Identify which cell holds the provided text, then report its [X, Y] central coordinate. 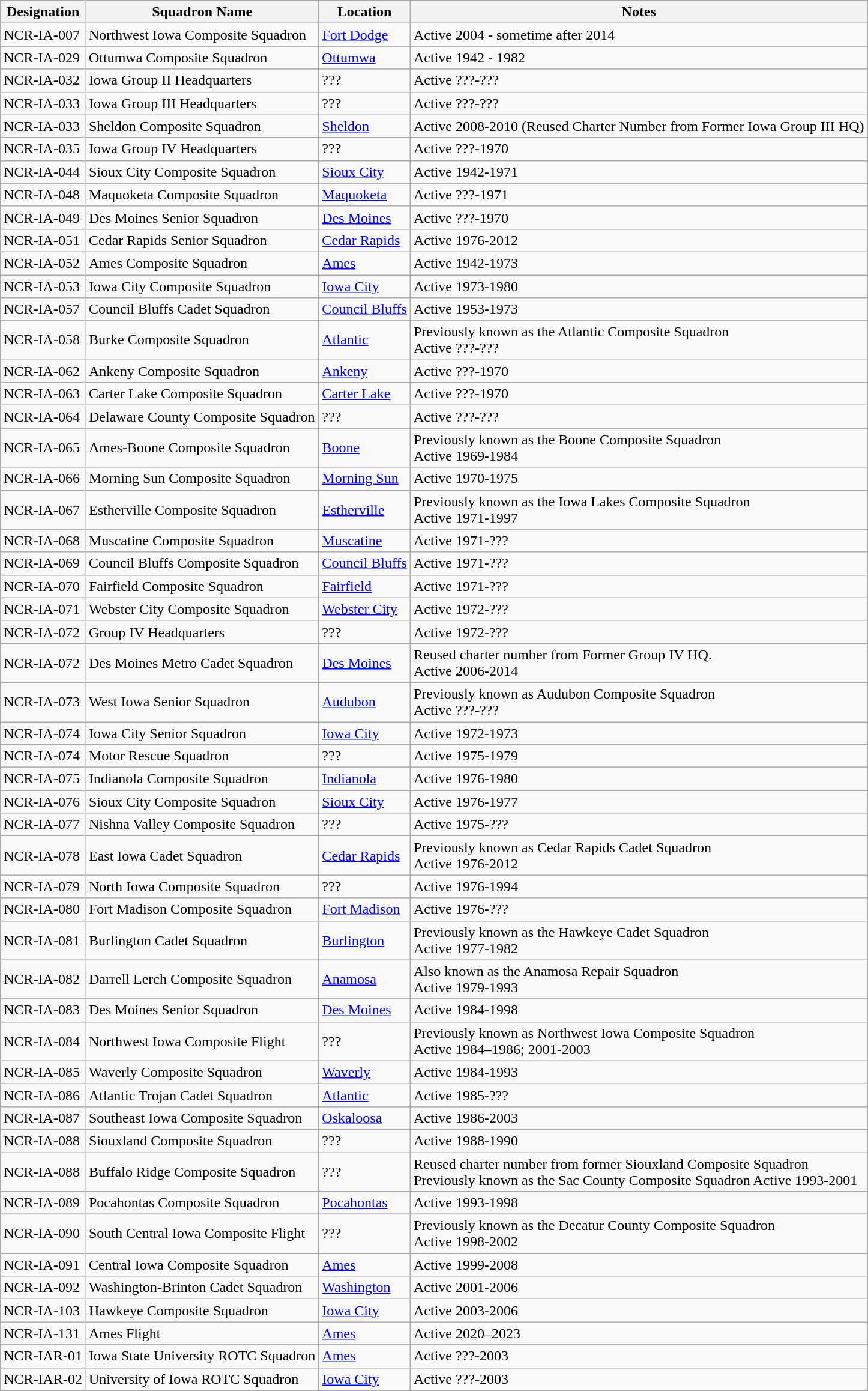
NCR-IA-092 [43, 1288]
Active 1942-1971 [639, 172]
Delaware County Composite Squadron [202, 417]
Iowa Group III Headquarters [202, 103]
Active 1942 - 1982 [639, 58]
Northwest Iowa Composite Squadron [202, 35]
Pocahontas [365, 1203]
NCR-IAR-01 [43, 1356]
Active 1993-1998 [639, 1203]
Motor Rescue Squadron [202, 756]
Sheldon [365, 126]
Iowa Group IV Headquarters [202, 149]
NCR-IA-090 [43, 1234]
Previously known as the Atlantic Composite SquadronActive ???-??? [639, 340]
Active 1984-1998 [639, 1010]
NCR-IA-044 [43, 172]
NCR-IA-049 [43, 217]
Fort Madison [365, 909]
NCR-IA-058 [43, 340]
Buffalo Ridge Composite Squadron [202, 1171]
Also known as the Anamosa Repair SquadronActive 1979-1993 [639, 979]
Ankeny [365, 371]
Burke Composite Squadron [202, 340]
NCR-IA-035 [43, 149]
NCR-IA-029 [43, 58]
Active 1970-1975 [639, 479]
Burlington Cadet Squadron [202, 941]
North Iowa Composite Squadron [202, 886]
NCR-IA-053 [43, 286]
NCR-IA-084 [43, 1041]
Waverly [365, 1072]
Webster City Composite Squadron [202, 609]
Muscatine Composite Squadron [202, 541]
Active ???-1971 [639, 195]
Active 1976-1980 [639, 779]
Siouxland Composite Squadron [202, 1141]
NCR-IA-068 [43, 541]
NCR-IA-103 [43, 1311]
Active 1985-??? [639, 1095]
Active 1976-??? [639, 909]
Group IV Headquarters [202, 632]
NCR-IA-091 [43, 1265]
Squadron Name [202, 12]
Council Bluffs Cadet Squadron [202, 309]
NCR-IA-089 [43, 1203]
NCR-IA-071 [43, 609]
Active 2001-2006 [639, 1288]
NCR-IA-073 [43, 702]
Active 1953-1973 [639, 309]
Anamosa [365, 979]
Active 1976-1994 [639, 886]
Location [365, 12]
NCR-IA-078 [43, 855]
Atlantic Trojan Cadet Squadron [202, 1095]
Darrell Lerch Composite Squadron [202, 979]
NCR-IA-083 [43, 1010]
Ottumwa Composite Squadron [202, 58]
Notes [639, 12]
Central Iowa Composite Squadron [202, 1265]
Fort Dodge [365, 35]
Ames-Boone Composite Squadron [202, 448]
Previously known as Cedar Rapids Cadet SquadronActive 1976-2012 [639, 855]
Active 1973-1980 [639, 286]
Carter Lake [365, 394]
NCR-IA-057 [43, 309]
Active 1975-??? [639, 825]
NCR-IA-062 [43, 371]
NCR-IA-069 [43, 563]
Reused charter number from Former Group IV HQ.Active 2006-2014 [639, 663]
Carter Lake Composite Squadron [202, 394]
South Central Iowa Composite Flight [202, 1234]
Active 2008-2010 (Reused Charter Number from Former Iowa Group III HQ) [639, 126]
Ankeny Composite Squadron [202, 371]
Washington [365, 1288]
NCR-IA-007 [43, 35]
Maquoketa Composite Squadron [202, 195]
NCR-IAR-02 [43, 1379]
Nishna Valley Composite Squadron [202, 825]
Washington-Brinton Cadet Squadron [202, 1288]
Indianola Composite Squadron [202, 779]
Active 2020–2023 [639, 1333]
Active 1972-1973 [639, 733]
Indianola [365, 779]
NCR-IA-079 [43, 886]
Cedar Rapids Senior Squadron [202, 240]
Designation [43, 12]
Southeast Iowa Composite Squadron [202, 1118]
NCR-IA-052 [43, 263]
Iowa Group II Headquarters [202, 80]
Ames Flight [202, 1333]
Muscatine [365, 541]
Active 1976-1977 [639, 802]
NCR-IA-086 [43, 1095]
East Iowa Cadet Squadron [202, 855]
Hawkeye Composite Squadron [202, 1311]
Active 1999-2008 [639, 1265]
Morning Sun Composite Squadron [202, 479]
Previously known as the Hawkeye Cadet SquadronActive 1977-1982 [639, 941]
Fort Madison Composite Squadron [202, 909]
Webster City [365, 609]
NCR-IA-075 [43, 779]
NCR-IA-080 [43, 909]
NCR-IA-085 [43, 1072]
Previously known as Northwest Iowa Composite SquadronActive 1984–1986; 2001-2003 [639, 1041]
Iowa State University ROTC Squadron [202, 1356]
Ames Composite Squadron [202, 263]
Active 1988-1990 [639, 1141]
Pocahontas Composite Squadron [202, 1203]
Active 2004 - sometime after 2014 [639, 35]
Sheldon Composite Squadron [202, 126]
Active 1986-2003 [639, 1118]
Active 1942-1973 [639, 263]
Council Bluffs Composite Squadron [202, 563]
Iowa City Composite Squadron [202, 286]
NCR-IA-070 [43, 586]
Previously known as the Boone Composite SquadronActive 1969-1984 [639, 448]
NCR-IA-077 [43, 825]
University of Iowa ROTC Squadron [202, 1379]
Active 1975-1979 [639, 756]
Oskaloosa [365, 1118]
Fairfield Composite Squadron [202, 586]
NCR-IA-065 [43, 448]
NCR-IA-131 [43, 1333]
Iowa City Senior Squadron [202, 733]
NCR-IA-064 [43, 417]
NCR-IA-067 [43, 509]
Morning Sun [365, 479]
West Iowa Senior Squadron [202, 702]
Waverly Composite Squadron [202, 1072]
NCR-IA-087 [43, 1118]
NCR-IA-066 [43, 479]
Active 1976-2012 [639, 240]
Boone [365, 448]
Estherville Composite Squadron [202, 509]
Ottumwa [365, 58]
Des Moines Metro Cadet Squadron [202, 663]
Reused charter number from former Siouxland Composite SquadronPreviously known as the Sac County Composite Squadron Active 1993-2001 [639, 1171]
NCR-IA-048 [43, 195]
NCR-IA-051 [43, 240]
Previously known as the Decatur County Composite SquadronActive 1998-2002 [639, 1234]
Maquoketa [365, 195]
NCR-IA-063 [43, 394]
Active 2003-2006 [639, 1311]
NCR-IA-032 [43, 80]
Northwest Iowa Composite Flight [202, 1041]
NCR-IA-081 [43, 941]
Estherville [365, 509]
Audubon [365, 702]
Previously known as the Iowa Lakes Composite SquadronActive 1971-1997 [639, 509]
Active 1984-1993 [639, 1072]
Fairfield [365, 586]
Previously known as Audubon Composite SquadronActive ???-??? [639, 702]
NCR-IA-076 [43, 802]
Burlington [365, 941]
NCR-IA-082 [43, 979]
